Capture the cell that displays the provided text and extract its [x, y] central coordinate. 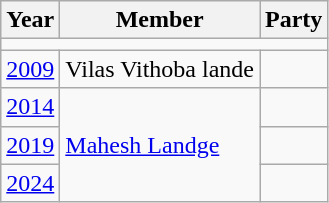
Year [30, 20]
Mahesh Landge [160, 145]
Member [160, 20]
2014 [30, 107]
2009 [30, 69]
2024 [30, 183]
Party [294, 20]
2019 [30, 145]
Vilas Vithoba lande [160, 69]
